Return [X, Y] of the center of cell containing provided text 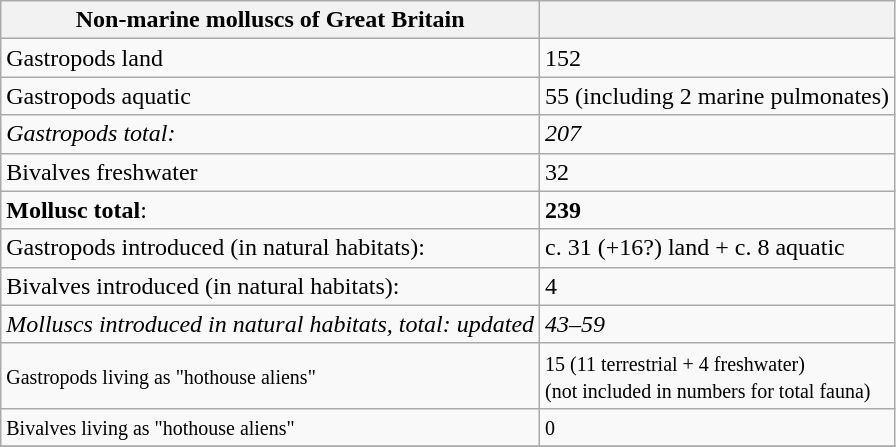
152 [718, 58]
Molluscs introduced in natural habitats, total: updated [270, 324]
Bivalves living as "hothouse aliens" [270, 427]
Bivalves freshwater [270, 172]
Gastropods aquatic [270, 96]
Gastropods living as "hothouse aliens" [270, 376]
32 [718, 172]
207 [718, 134]
239 [718, 210]
43–59 [718, 324]
Mollusc total: [270, 210]
Gastropods land [270, 58]
c. 31 (+16?) land + c. 8 aquatic [718, 248]
Gastropods total: [270, 134]
15 (11 terrestrial + 4 freshwater) (not included in numbers for total fauna) [718, 376]
Gastropods introduced (in natural habitats): [270, 248]
0 [718, 427]
Non-marine molluscs of Great Britain [270, 20]
Bivalves introduced (in natural habitats): [270, 286]
4 [718, 286]
55 (including 2 marine pulmonates) [718, 96]
